Scan for the cell matching the given text and deliver its (x, y) coordinate at center. 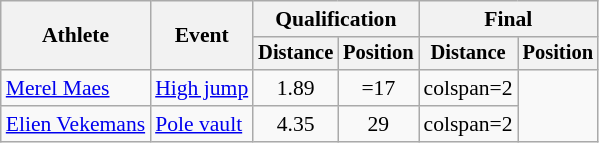
Merel Maes (76, 88)
Final (508, 19)
4.35 (296, 124)
Qualification (336, 19)
Event (202, 36)
=17 (378, 88)
Elien Vekemans (76, 124)
Pole vault (202, 124)
High jump (202, 88)
1.89 (296, 88)
Athlete (76, 36)
29 (378, 124)
